Locate the cell with the specified text and output its [X, Y] center coordinate. 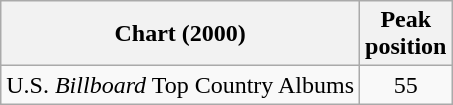
U.S. Billboard Top Country Albums [180, 85]
Chart (2000) [180, 34]
55 [406, 85]
Peakposition [406, 34]
